Capture the cell that displays the provided text and extract its [X, Y] central coordinate. 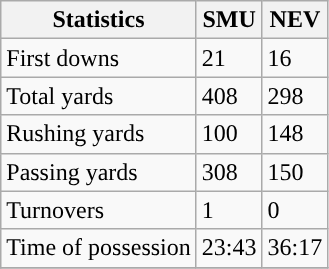
First downs [99, 58]
16 [295, 58]
21 [229, 58]
308 [229, 172]
Statistics [99, 20]
Time of possession [99, 248]
NEV [295, 20]
408 [229, 96]
0 [295, 210]
298 [295, 96]
150 [295, 172]
1 [229, 210]
23:43 [229, 248]
100 [229, 134]
Passing yards [99, 172]
Total yards [99, 96]
Turnovers [99, 210]
36:17 [295, 248]
Rushing yards [99, 134]
SMU [229, 20]
148 [295, 134]
